Return the (x, y) coordinate for the center point of the cell that contains the specified text.  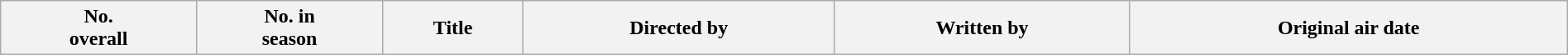
Original air date (1348, 28)
Title (453, 28)
Directed by (678, 28)
Written by (982, 28)
No.overall (99, 28)
No. inseason (289, 28)
